Provide the (X, Y) coordinate of the cell's center where the given text is located.  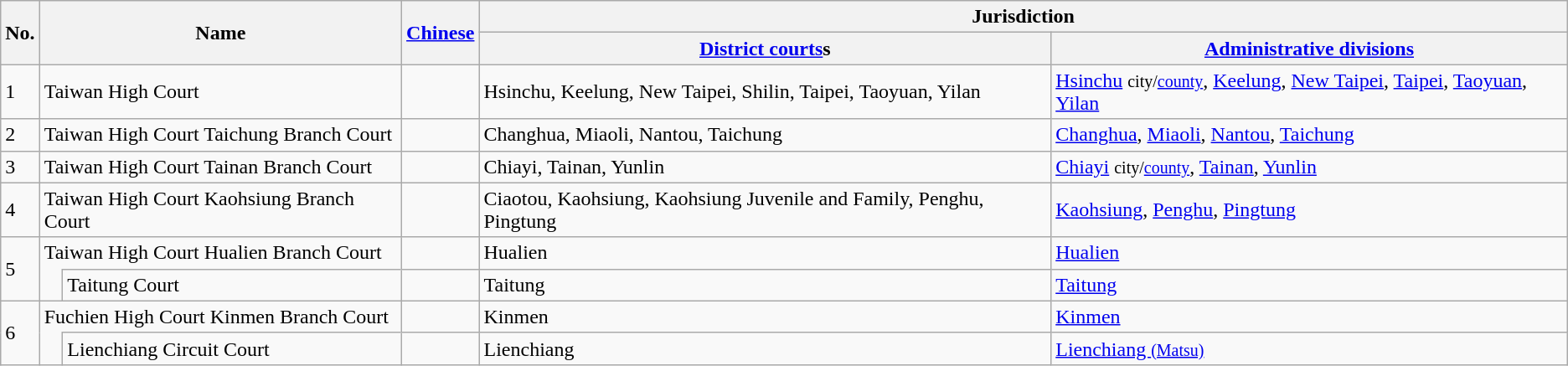
Lienchiang (Matsu) (1310, 348)
District courtss (766, 49)
6 (20, 332)
Hsinchu, Keelung, New Taipei, Shilin, Taipei, Taoyuan, Yilan (766, 92)
Lienchiang (766, 348)
Jurisdiction (1024, 17)
Ciaotou, Kaohsiung, Kaohsiung Juvenile and Family, Penghu, Pingtung (766, 209)
3 (20, 167)
Lienchiang Circuit Court (233, 348)
Hsinchu city/county, Keelung, New Taipei, Taipei, Taoyuan, Yilan (1310, 92)
Taiwan High Court Hualien Branch Court (220, 253)
4 (20, 209)
Fuchien High Court Kinmen Branch Court (220, 317)
Kaohsiung, Penghu, Pingtung (1310, 209)
No. (20, 33)
5 (20, 269)
Administrative divisions (1310, 49)
Taiwan High Court (220, 92)
Chiayi city/county, Tainan, Yunlin (1310, 167)
2 (20, 135)
Chinese (441, 33)
Taitung Court (233, 285)
1 (20, 92)
Chiayi, Tainan, Yunlin (766, 167)
Taiwan High Court Kaohsiung Branch Court (220, 209)
Name (220, 33)
Taiwan High Court Tainan Branch Court (220, 167)
Taiwan High Court Taichung Branch Court (220, 135)
